Return the (X, Y) coordinate for the center point of the cell that contains the specified text.  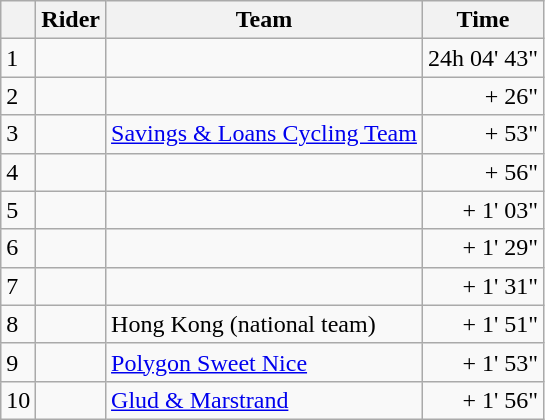
9 (18, 362)
8 (18, 324)
+ 1' 53" (482, 362)
4 (18, 172)
7 (18, 286)
+ 26" (482, 96)
1 (18, 58)
24h 04' 43" (482, 58)
2 (18, 96)
10 (18, 400)
+ 1' 03" (482, 210)
3 (18, 134)
Team (264, 20)
+ 1' 56" (482, 400)
+ 53" (482, 134)
Glud & Marstrand (264, 400)
6 (18, 248)
Savings & Loans Cycling Team (264, 134)
Polygon Sweet Nice (264, 362)
+ 56" (482, 172)
+ 1' 29" (482, 248)
Hong Kong (national team) (264, 324)
+ 1' 51" (482, 324)
5 (18, 210)
Time (482, 20)
Rider (71, 20)
+ 1' 31" (482, 286)
